Search for the cell housing the specified text and yield its [X, Y] center coordinate. 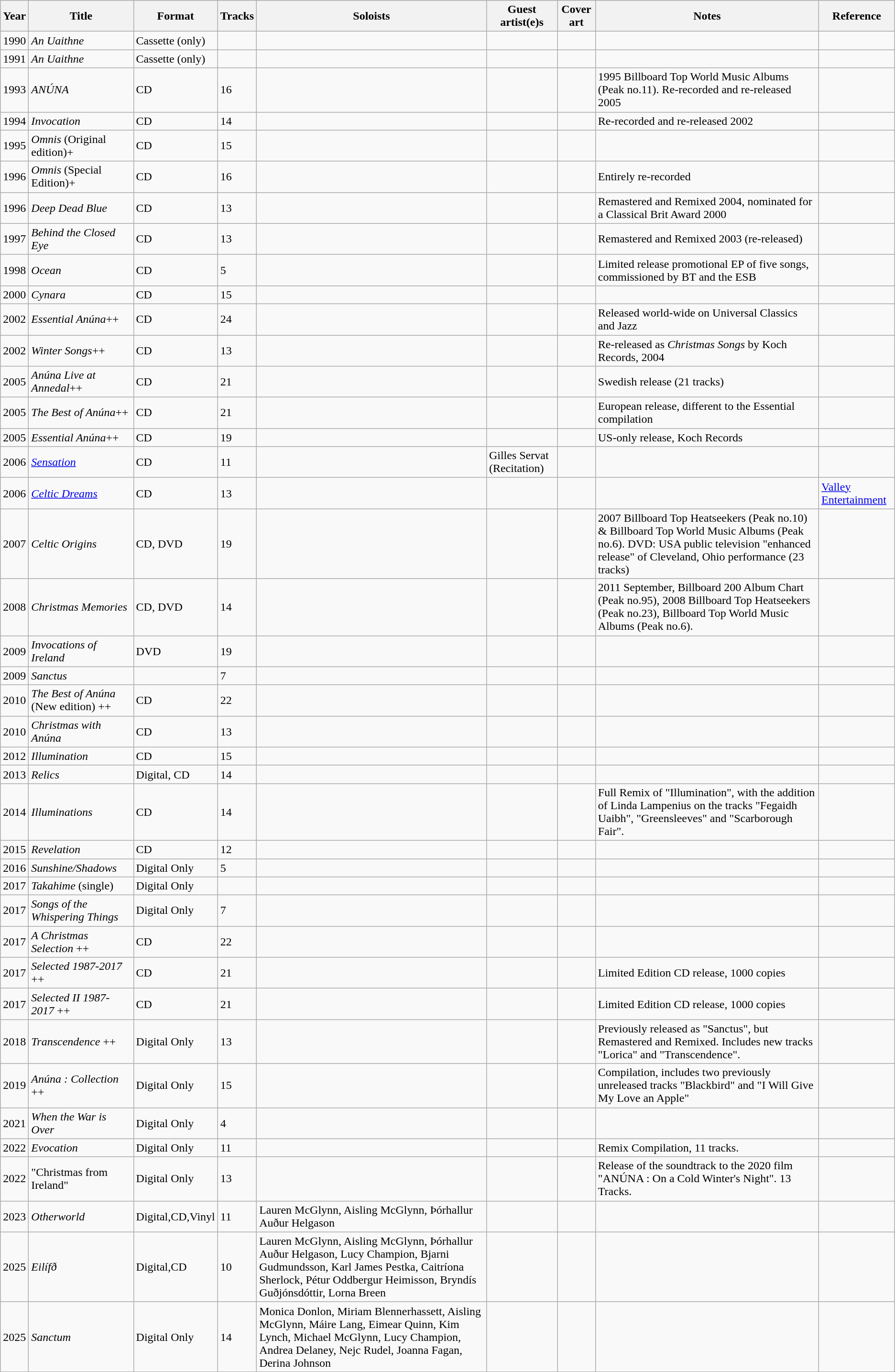
Notes [707, 16]
Sanctum [81, 1337]
Anúna Live at Annedal++ [81, 382]
Invocations of Ireland [81, 651]
Selected II 1987-2017 ++ [81, 1004]
Ocean [81, 270]
Release of the soundtrack to the 2020 film "ANÚNA : On a Cold Winter's Night". 13 Tracks. [707, 1179]
Christmas with Anúna [81, 732]
1993 [14, 90]
Anúna : Collection ++ [81, 1086]
Remastered and Remixed 2003 (re-released) [707, 239]
2011 September, Billboard 200 Album Chart (Peak no.95), 2008 Billboard Top Heatseekers (Peak no.23), Billboard Top World Music Albums (Peak no.6). [707, 607]
Illuminations [81, 812]
2013 [14, 774]
1995 [14, 145]
Released world-wide on Universal Classics and Jazz [707, 319]
Remix Compilation, 11 tracks. [707, 1148]
Sensation [81, 462]
Remastered and Remixed 2004, nominated for a Classical Brit Award 2000 [707, 208]
Entirely re-recorded [707, 177]
US-only release, Koch Records [707, 438]
Reference [857, 16]
10 [237, 1267]
Otherworld [81, 1217]
Deep Dead Blue [81, 208]
The Best of Anúna (New edition) ++ [81, 700]
24 [237, 319]
Soloists [372, 16]
Full Remix of "Illumination", with the addition of Linda Lampenius on the tracks "Fegaidh Uaibh", "Greensleeves" and "Scarborough Fair". [707, 812]
1991 [14, 59]
1995 Billboard Top World Music Albums (Peak no.11). Re-recorded and re-released 2005 [707, 90]
Celtic Dreams [81, 494]
Previously released as "Sanctus", but Remastered and Remixed. Includes new tracks "Lorica" and "Transcendence". [707, 1042]
2021 [14, 1123]
Tracks [237, 16]
2016 [14, 868]
Compilation, includes two previously unreleased tracks "Blackbird" and "I Will Give My Love an Apple" [707, 1086]
2007 [14, 544]
4 [237, 1123]
1998 [14, 270]
Cover art [577, 16]
2014 [14, 812]
"Christmas from Ireland" [81, 1179]
Re-recorded and re-released 2002 [707, 121]
Format [175, 16]
Songs of the Whispering Things [81, 911]
Evocation [81, 1148]
Digital, CD [175, 774]
The Best of Anúna++ [81, 413]
Re-released as Christmas Songs by Koch Records, 2004 [707, 350]
1997 [14, 239]
Valley Entertainment [857, 494]
2018 [14, 1042]
2023 [14, 1217]
2015 [14, 849]
Digital,CD [175, 1267]
Celtic Origins [81, 544]
ANÚNA [81, 90]
European release, different to the Essential compilation [707, 413]
12 [237, 849]
Sunshine/Shadows [81, 868]
Omnis (Original edition)+ [81, 145]
Revelation [81, 849]
Digital,CD,Vinyl [175, 1217]
2012 [14, 756]
Lauren McGlynn, Aisling McGlynn, Þórhallur Auður Helgason [372, 1217]
Relics [81, 774]
Transcendence ++ [81, 1042]
Limited release promotional EP of five songs, commissioned by BT and the ESB [707, 270]
DVD [175, 651]
1994 [14, 121]
Behind the Closed Eye [81, 239]
Eilífð [81, 1267]
1990 [14, 41]
Winter Songs++ [81, 350]
When the War is Over [81, 1123]
Sanctus [81, 676]
Selected 1987-2017 ++ [81, 973]
Swedish release (21 tracks) [707, 382]
Illumination [81, 756]
2008 [14, 607]
A Christmas Selection ++ [81, 942]
Title [81, 16]
2019 [14, 1086]
Takahime (single) [81, 886]
Gilles Servat (Recitation) [522, 462]
Invocation [81, 121]
Omnis (Special Edition)+ [81, 177]
2000 [14, 295]
Christmas Memories [81, 607]
Cynara [81, 295]
Guest artist(e)s [522, 16]
Year [14, 16]
